Capture the cell that displays the provided text and extract its (X, Y) central coordinate. 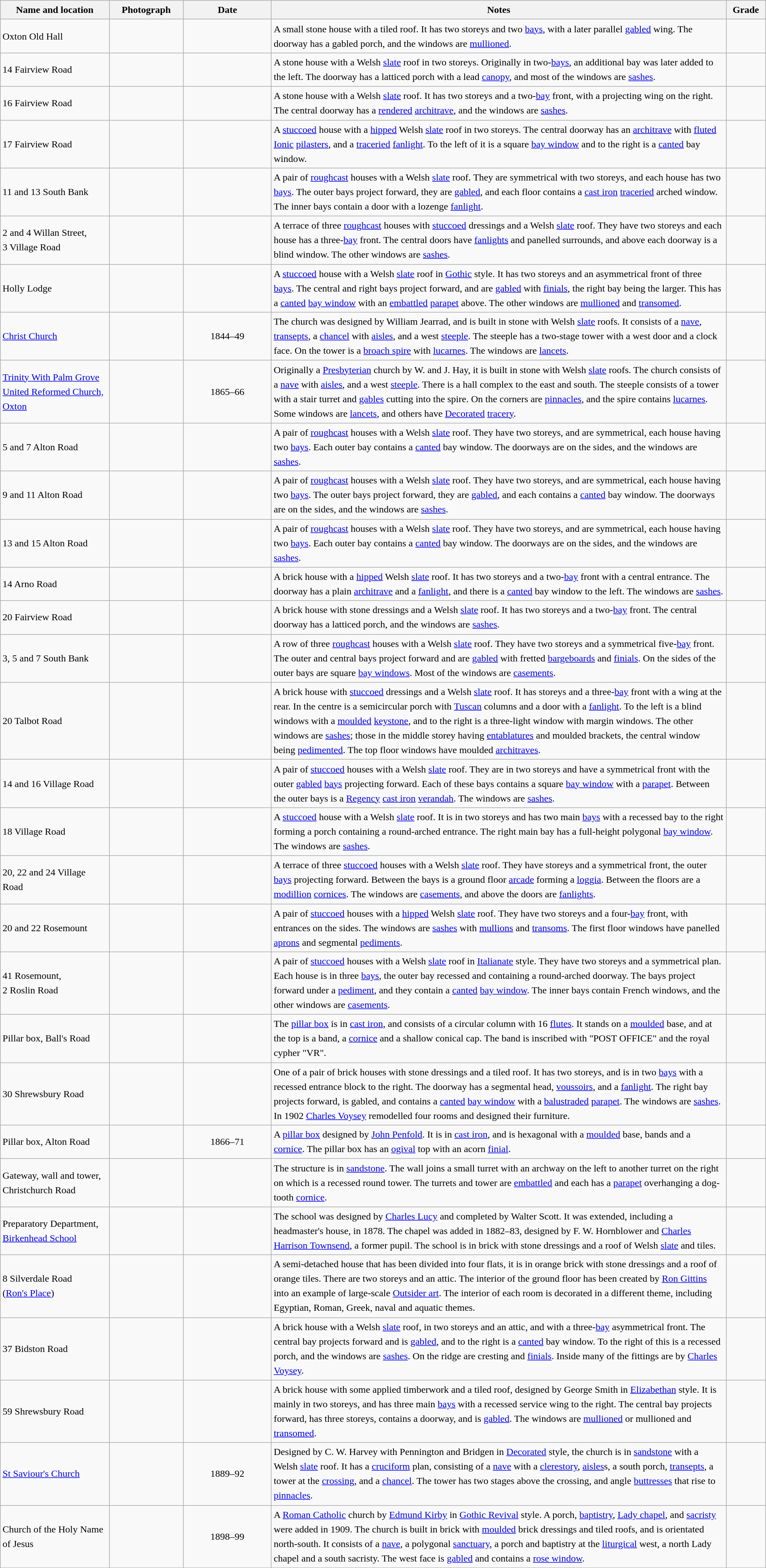
1866–71 (227, 1142)
Holly Lodge (55, 288)
1865–66 (227, 392)
1889–92 (227, 1474)
3, 5 and 7 South Bank (55, 658)
Grade (746, 10)
16 Fairview Road (55, 103)
5 and 7 Alton Road (55, 447)
St Saviour's Church (55, 1474)
30 Shrewsbury Road (55, 1094)
1844–49 (227, 336)
20 and 22 Rosemount (55, 928)
1898–99 (227, 1537)
18 Village Road (55, 832)
59 Shrewsbury Road (55, 1412)
Preparatory Department,Birkenhead School (55, 1231)
20, 22 and 24 Village Road (55, 880)
11 and 13 South Bank (55, 192)
Photograph (146, 10)
Date (227, 10)
Church of the Holy Name of Jesus (55, 1537)
9 and 11 Alton Road (55, 495)
14 Arno Road (55, 584)
41 Rosemount,2 Roslin Road (55, 983)
8 Silverdale Road(Ron's Place) (55, 1286)
Gateway, wall and tower,Christchurch Road (55, 1182)
Name and location (55, 10)
14 and 16 Village Road (55, 783)
Trinity With Palm Grove United Reformed Church, Oxton (55, 392)
Oxton Old Hall (55, 36)
2 and 4 Willan Street,3 Village Road (55, 240)
Notes (499, 10)
Pillar box, Alton Road (55, 1142)
Pillar box, Ball's Road (55, 1039)
Christ Church (55, 336)
37 Bidston Road (55, 1349)
20 Talbot Road (55, 721)
13 and 15 Alton Road (55, 544)
20 Fairview Road (55, 618)
14 Fairview Road (55, 69)
17 Fairview Road (55, 144)
